Return (X, Y) of the center of cell containing provided text 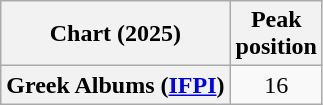
Peakposition (276, 34)
16 (276, 85)
Greek Albums (IFPI) (116, 85)
Chart (2025) (116, 34)
